Provide the (X, Y) coordinate of the cell's center where the given text is located.  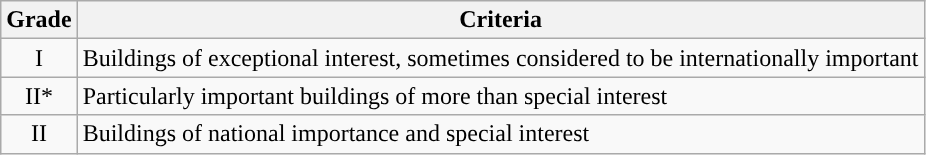
Buildings of national importance and special interest (500, 134)
Grade (39, 20)
Buildings of exceptional interest, sometimes considered to be internationally important (500, 58)
Particularly important buildings of more than special interest (500, 96)
Criteria (500, 20)
II (39, 134)
I (39, 58)
II* (39, 96)
